Pinpoint the cell where the given text exists, returning its (x, y) midpoint coordinate. 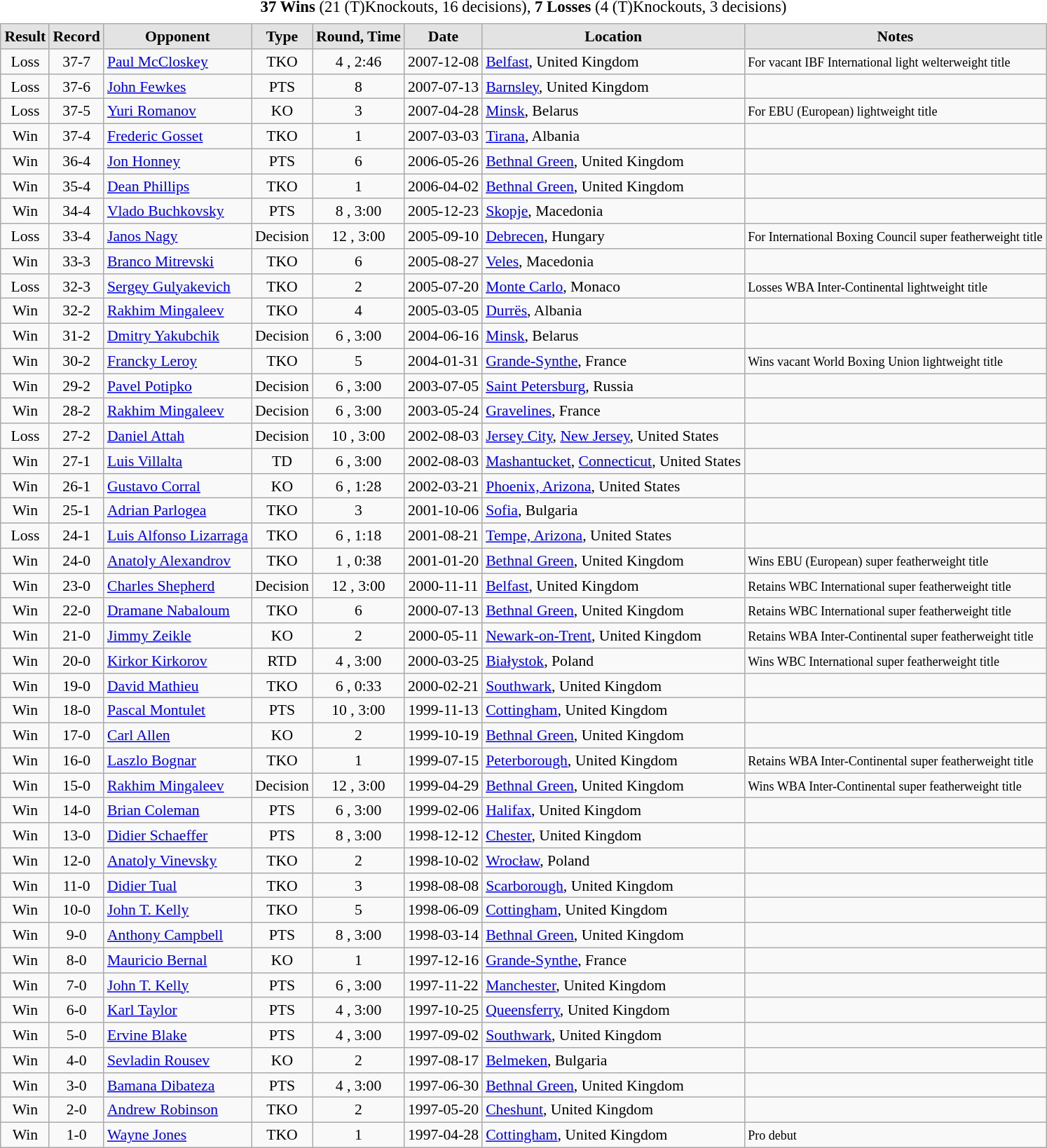
6 , 0:33 (359, 685)
2002-03-21 (443, 486)
Andrew Robinson (178, 1110)
Skopje, Macedonia (613, 211)
Monte Carlo, Monaco (613, 286)
Barnsley, United Kingdom (613, 86)
Location (613, 36)
2005-07-20 (443, 286)
Scarborough, United Kingdom (613, 885)
1997-10-25 (443, 1010)
Newark-on-Trent, United Kingdom (613, 636)
Branco Mitrevski (178, 261)
Durrës, Albania (613, 311)
12-0 (76, 861)
2005-03-05 (443, 311)
9-0 (76, 936)
37-6 (76, 86)
RTD (282, 661)
14-0 (76, 810)
37-7 (76, 62)
Laszlo Bognar (178, 760)
13-0 (76, 835)
1998-12-12 (443, 835)
Veles, Macedonia (613, 261)
1997-04-28 (443, 1135)
Kirkor Kirkorov (178, 661)
Peterborough, United Kingdom (613, 760)
2003-07-05 (443, 386)
1997-08-17 (443, 1060)
Losses WBA Inter-Continental lightweight title (896, 286)
4 , 2:46 (359, 62)
37-5 (76, 111)
Queensferry, United Kingdom (613, 1010)
Round, Time (359, 36)
1999-10-19 (443, 736)
Janos Nagy (178, 236)
Vlado Buchkovsky (178, 211)
17-0 (76, 736)
24-1 (76, 536)
26-1 (76, 486)
4-0 (76, 1060)
Bamana Dibateza (178, 1085)
Karl Taylor (178, 1010)
Anatoly Vinevsky (178, 861)
8 (359, 86)
1997-09-02 (443, 1035)
Tempe, Arizona, United States (613, 536)
36-4 (76, 161)
7-0 (76, 985)
Manchester, United Kingdom (613, 985)
1999-11-13 (443, 711)
Date (443, 36)
16-0 (76, 760)
2007-03-03 (443, 137)
24-0 (76, 561)
Frederic Gosset (178, 137)
Paul McCloskey (178, 62)
Cheshunt, United Kingdom (613, 1110)
2001-10-06 (443, 511)
Didier Tual (178, 885)
Francky Leroy (178, 361)
Didier Schaeffer (178, 835)
2006-04-02 (443, 186)
Wins WBC International super featherweight title (896, 661)
1997-05-20 (443, 1110)
8-0 (76, 960)
35-4 (76, 186)
1-0 (76, 1135)
1998-03-14 (443, 936)
Yuri Romanov (178, 111)
1997-06-30 (443, 1085)
Wrocław, Poland (613, 861)
Carl Allen (178, 736)
Sergey Gulyakevich (178, 286)
1998-10-02 (443, 861)
15-0 (76, 786)
Jon Honney (178, 161)
Pascal Montulet (178, 711)
27-2 (76, 436)
Phoenix, Arizona, United States (613, 486)
29-2 (76, 386)
Białystok, Poland (613, 661)
32-2 (76, 311)
6-0 (76, 1010)
2006-05-26 (443, 161)
27-1 (76, 461)
33-3 (76, 261)
2004-01-31 (443, 361)
2005-08-27 (443, 261)
Anthony Campbell (178, 936)
Pro debut (896, 1135)
32-3 (76, 286)
10-0 (76, 910)
4 (359, 311)
Pavel Potipko (178, 386)
23-0 (76, 586)
2005-09-10 (443, 236)
6 , 1:18 (359, 536)
2000-02-21 (443, 685)
2007-04-28 (443, 111)
2000-05-11 (443, 636)
2005-12-23 (443, 211)
2007-12-08 (443, 62)
2007-07-13 (443, 86)
TD (282, 461)
Ervine Blake (178, 1035)
2004-06-16 (443, 336)
2000-11-11 (443, 586)
Jersey City, New Jersey, United States (613, 436)
2000-07-13 (443, 610)
22-0 (76, 610)
Debrecen, Hungary (613, 236)
1997-12-16 (443, 960)
For EBU (European) lightweight title (896, 111)
Opponent (178, 36)
1999-07-15 (443, 760)
3-0 (76, 1085)
18-0 (76, 711)
Mauricio Bernal (178, 960)
For vacant IBF International light welterweight title (896, 62)
33-4 (76, 236)
For International Boxing Council super featherweight title (896, 236)
Wayne Jones (178, 1135)
37-4 (76, 137)
Dramane Nabaloum (178, 610)
Result (25, 36)
21-0 (76, 636)
Record (76, 36)
Type (282, 36)
Gravelines, France (613, 411)
20-0 (76, 661)
Daniel Attah (178, 436)
1 , 0:38 (359, 561)
Chester, United Kingdom (613, 835)
6 , 1:28 (359, 486)
Sofia, Bulgaria (613, 511)
Jimmy Zeikle (178, 636)
2000-03-25 (443, 661)
Anatoly Alexandrov (178, 561)
30-2 (76, 361)
Saint Petersburg, Russia (613, 386)
Wins vacant World Boxing Union lightweight title (896, 361)
1999-02-06 (443, 810)
Dean Phillips (178, 186)
Adrian Parlogea (178, 511)
David Mathieu (178, 685)
Sevladin Rousev (178, 1060)
Luis Alfonso Lizarraga (178, 536)
Mashantucket, Connecticut, United States (613, 461)
Notes (896, 36)
Luis Villalta (178, 461)
2001-01-20 (443, 561)
34-4 (76, 211)
1998-08-08 (443, 885)
28-2 (76, 411)
31-2 (76, 336)
25-1 (76, 511)
Dmitry Yakubchik (178, 336)
Tirana, Albania (613, 137)
Wins WBA Inter-Continental super featherweight title (896, 786)
Halifax, United Kingdom (613, 810)
1998-06-09 (443, 910)
2001-08-21 (443, 536)
1999-04-29 (443, 786)
Gustavo Corral (178, 486)
Charles Shepherd (178, 586)
5-0 (76, 1035)
2-0 (76, 1110)
2003-05-24 (443, 411)
Wins EBU (European) super featherweight title (896, 561)
Brian Coleman (178, 810)
Belmeken, Bulgaria (613, 1060)
John Fewkes (178, 86)
11-0 (76, 885)
19-0 (76, 685)
1997-11-22 (443, 985)
